Extract the (x, y) coordinate from the center of the cell holding the provided text.  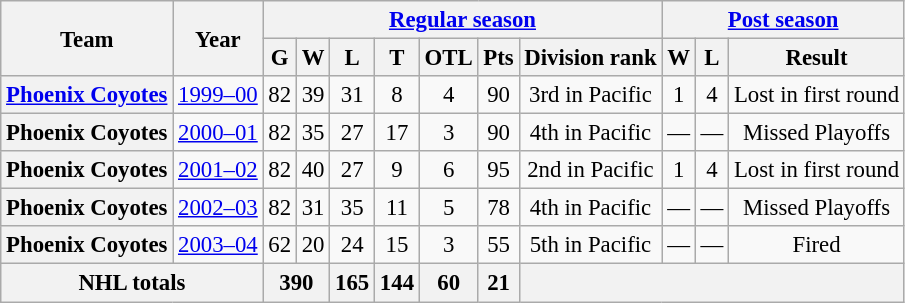
3rd in Pacific (590, 95)
Regular season (462, 20)
NHL totals (132, 283)
40 (312, 170)
55 (498, 245)
165 (352, 283)
11 (398, 208)
Pts (498, 58)
2000–01 (218, 133)
5th in Pacific (590, 245)
6 (448, 170)
39 (312, 95)
2002–03 (218, 208)
17 (398, 133)
9 (398, 170)
144 (398, 283)
2nd in Pacific (590, 170)
Result (817, 58)
62 (280, 245)
1999–00 (218, 95)
95 (498, 170)
T (398, 58)
390 (296, 283)
2003–04 (218, 245)
78 (498, 208)
Year (218, 38)
8 (398, 95)
5 (448, 208)
2001–02 (218, 170)
OTL (448, 58)
15 (398, 245)
24 (352, 245)
20 (312, 245)
21 (498, 283)
Team (87, 38)
60 (448, 283)
Fired (817, 245)
Division rank (590, 58)
Post season (784, 20)
G (280, 58)
